Return the [x, y] coordinate for the center point of the cell that contains the specified text.  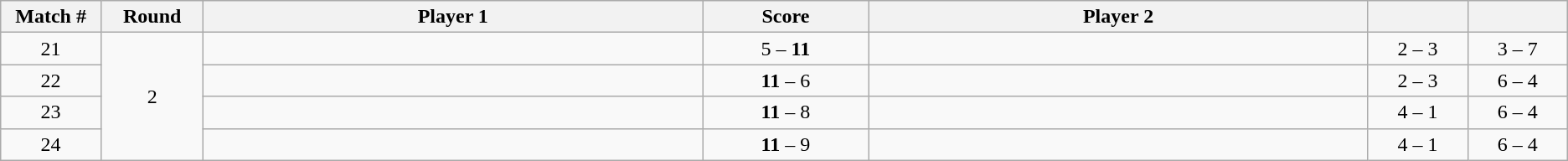
11 – 6 [786, 80]
2 [152, 96]
Score [786, 17]
5 – 11 [786, 49]
23 [51, 112]
24 [51, 144]
Match # [51, 17]
21 [51, 49]
Player 1 [453, 17]
Player 2 [1118, 17]
22 [51, 80]
11 – 9 [786, 144]
11 – 8 [786, 112]
3 – 7 [1518, 49]
Round [152, 17]
